Provide the (X, Y) coordinate of the cell's center where the given text is located.  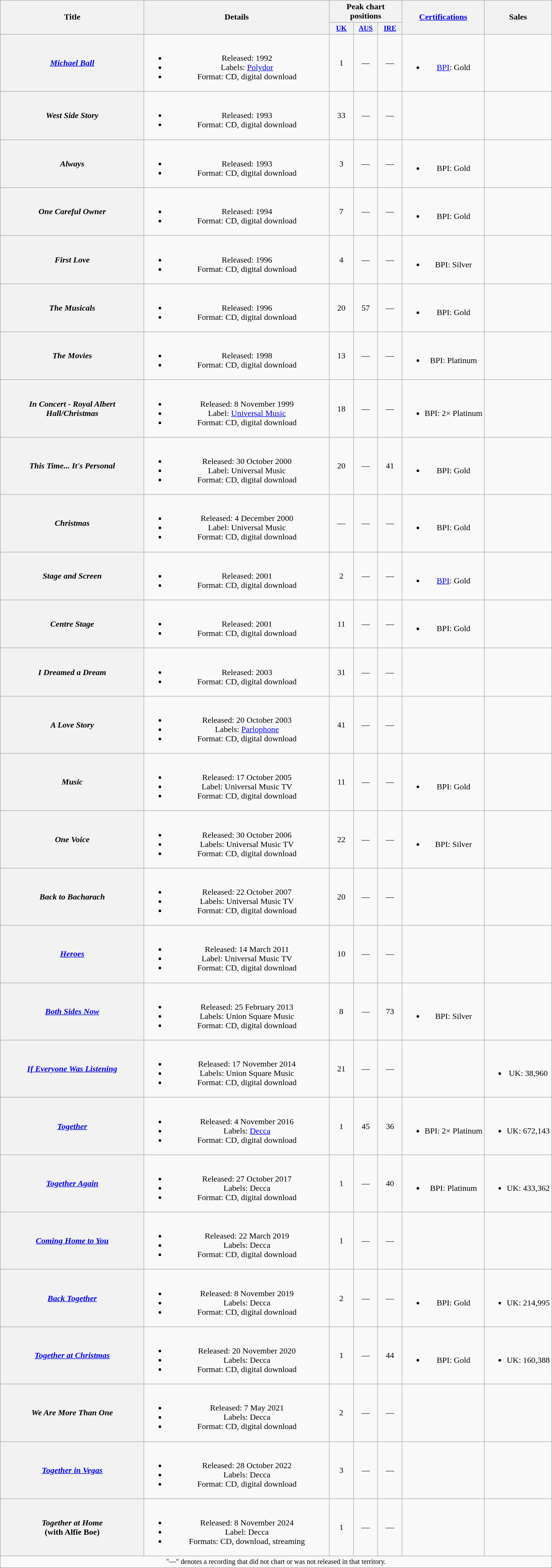
Released: 22 March 2019Labels: DeccaFormat: CD, digital download (237, 1241)
7 (341, 212)
Released: 17 October 2005Label: Universal Music TVFormat: CD, digital download (237, 782)
Peak chart positions (366, 12)
If Everyone Was Listening (72, 1069)
Together at Christmas (72, 1356)
4 (341, 260)
Released: 7 May 2021Labels: DeccaFormat: CD, digital download (237, 1413)
Music (72, 782)
Christmas (72, 523)
UK: 38,960 (518, 1069)
The Musicals (72, 308)
Stage and Screen (72, 576)
44 (390, 1356)
One Voice (72, 839)
Released: 8 November 2024Label: DeccaFormats: CD, download, streaming (237, 1527)
8 (341, 1012)
Released: 1992Labels: PolydorFormat: CD, digital download (237, 62)
UK: 160,388 (518, 1356)
18 (341, 408)
Released: 30 October 2000Label: Universal MusicFormat: CD, digital download (237, 466)
57 (366, 308)
33 (341, 116)
10 (341, 954)
Together (72, 1126)
Released: 1998Format: CD, digital download (237, 356)
UK: 214,995 (518, 1298)
Released: 8 November 2019Labels: DeccaFormat: CD, digital download (237, 1298)
13 (341, 356)
31 (341, 672)
West Side Story (72, 116)
"—" denotes a recording that did not chart or was not released in that territory. (276, 1562)
Released: 30 October 2006Labels: Universal Music TVFormat: CD, digital download (237, 839)
Sales (518, 17)
22 (341, 839)
Released: 1994Format: CD, digital download (237, 212)
IRE (390, 28)
Centre Stage (72, 624)
Released: 8 November 1999Label: Universal MusicFormat: CD, digital download (237, 408)
Released: 14 March 2011Label: Universal Music TVFormat: CD, digital download (237, 954)
Released: 22 October 2007Labels: Universal Music TVFormat: CD, digital download (237, 896)
Together in Vegas (72, 1470)
36 (390, 1126)
Both Sides Now (72, 1012)
Released: 25 February 2013Labels: Union Square MusicFormat: CD, digital download (237, 1012)
UK: 672,143 (518, 1126)
I Dreamed a Dream (72, 672)
Heroes (72, 954)
Always (72, 164)
Michael Ball (72, 62)
Released: 27 October 2017Labels: DeccaFormat: CD, digital download (237, 1183)
AUS (366, 28)
Details (237, 17)
73 (390, 1012)
Back to Bacharach (72, 896)
UK: 433,362 (518, 1183)
Released: 17 November 2014Labels: Union Square MusicFormat: CD, digital download (237, 1069)
UK (341, 28)
We Are More Than One (72, 1413)
This Time... It's Personal (72, 466)
Together Again (72, 1183)
Certifications (443, 17)
Back Together (72, 1298)
Released: 2003Format: CD, digital download (237, 672)
Released: 20 November 2020Labels: DeccaFormat: CD, digital download (237, 1356)
Released: 28 October 2022Labels: DeccaFormat: CD, digital download (237, 1470)
The Movies (72, 356)
Released: 4 December 2000Label: Universal MusicFormat: CD, digital download (237, 523)
40 (390, 1183)
First Love (72, 260)
21 (341, 1069)
One Careful Owner (72, 212)
Coming Home to You (72, 1241)
Together at Home(with Alfie Boe) (72, 1527)
In Concert - Royal Albert Hall/Christmas (72, 408)
Released: 4 November 2016Labels: DeccaFormat: CD, digital download (237, 1126)
Title (72, 17)
A Love Story (72, 725)
45 (366, 1126)
Released: 20 October 2003Labels: ParlophoneFormat: CD, digital download (237, 725)
